Locate the cell with the specified text and output its (X, Y) center coordinate. 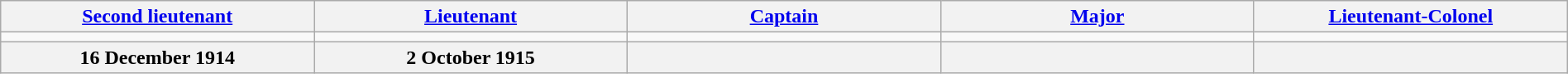
Second lieutenant (157, 17)
Lieutenant-Colonel (1411, 17)
Lieutenant (471, 17)
Major (1097, 17)
16 December 1914 (157, 57)
2 October 1915 (471, 57)
Captain (784, 17)
